Detect which cell encompasses the target text, then output its [X, Y] center coordinate. 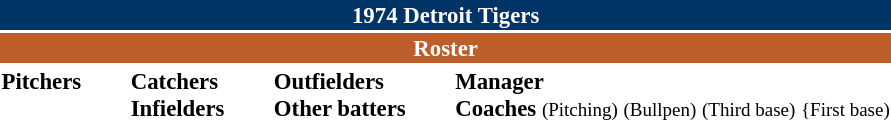
1974 Detroit Tigers [446, 15]
Roster [446, 48]
